Identify which cell holds the provided text, then report its [X, Y] central coordinate. 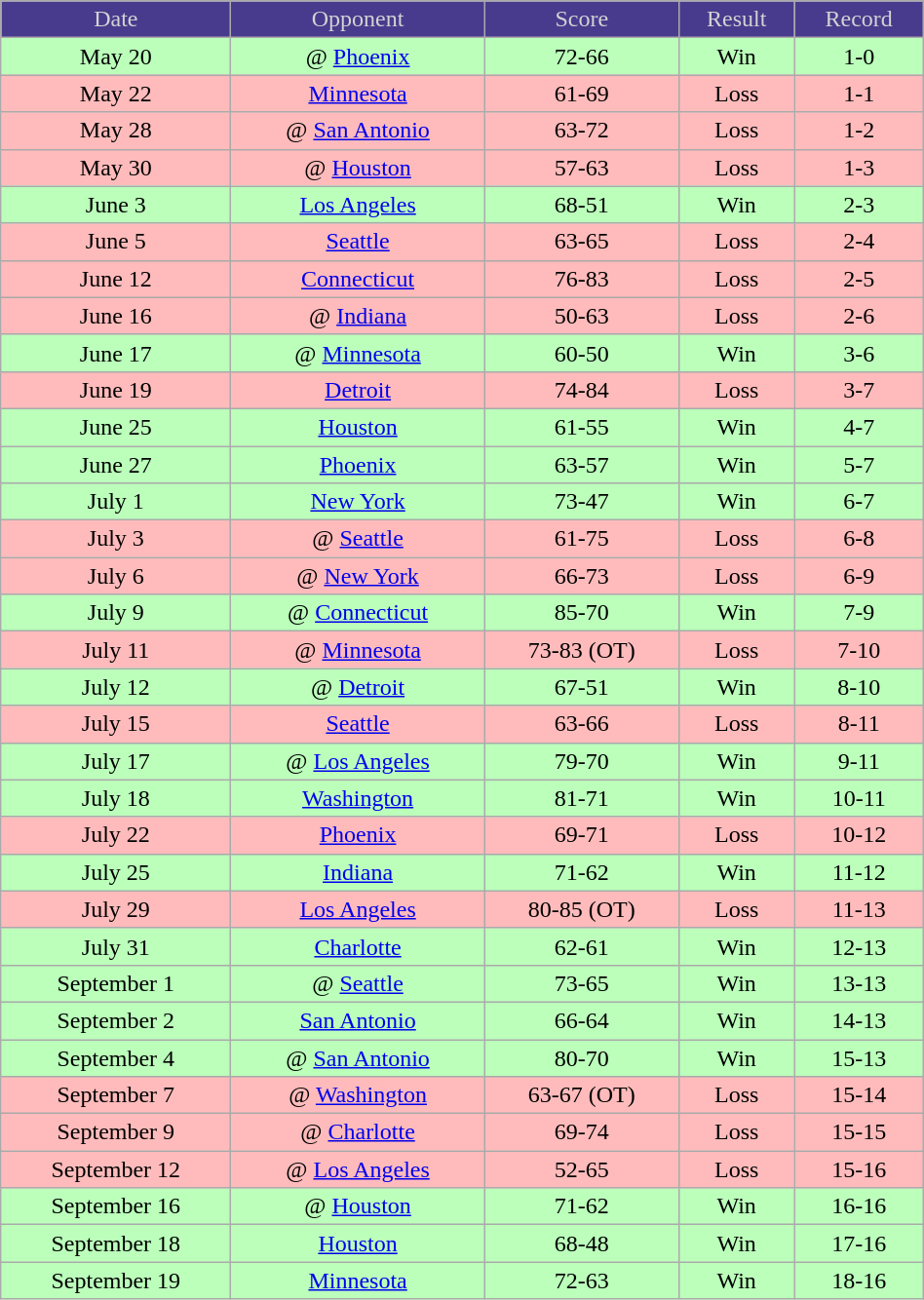
8-11 [859, 724]
3-6 [859, 353]
Score [581, 19]
85-70 [581, 613]
15-13 [859, 1057]
Indiana [358, 872]
72-66 [581, 57]
63-57 [581, 465]
Charlotte [358, 946]
61-75 [581, 539]
June 5 [116, 242]
Washington [358, 798]
6-7 [859, 502]
11-12 [859, 872]
63-67 (OT) [581, 1095]
June 12 [116, 279]
73-65 [581, 983]
18-16 [859, 1281]
Connecticut [358, 279]
2-6 [859, 316]
September 7 [116, 1095]
July 11 [116, 650]
2-3 [859, 205]
2-4 [859, 242]
63-72 [581, 131]
May 28 [116, 131]
6-9 [859, 576]
80-85 (OT) [581, 909]
17-16 [859, 1243]
June 25 [116, 427]
57-63 [581, 168]
September 2 [116, 1020]
2-5 [859, 279]
73-47 [581, 502]
June 16 [116, 316]
50-63 [581, 316]
June 3 [116, 205]
July 31 [116, 946]
September 18 [116, 1243]
63-66 [581, 724]
63-65 [581, 242]
July 22 [116, 835]
72-63 [581, 1281]
74-84 [581, 390]
@ Charlotte [358, 1132]
8-10 [859, 687]
1-2 [859, 131]
14-13 [859, 1020]
68-51 [581, 205]
July 1 [116, 502]
Opponent [358, 19]
July 25 [116, 872]
September 12 [116, 1169]
15-16 [859, 1169]
@ Connecticut [358, 613]
July 6 [116, 576]
July 17 [116, 761]
September 19 [116, 1281]
June 17 [116, 353]
81-71 [581, 798]
76-83 [581, 279]
10-12 [859, 835]
61-69 [581, 94]
79-70 [581, 761]
1-0 [859, 57]
July 3 [116, 539]
3-7 [859, 390]
62-61 [581, 946]
July 9 [116, 613]
San Antonio [358, 1020]
10-11 [859, 798]
5-7 [859, 465]
July 29 [116, 909]
May 20 [116, 57]
June 27 [116, 465]
61-55 [581, 427]
September 1 [116, 983]
12-13 [859, 946]
4-7 [859, 427]
9-11 [859, 761]
Record [859, 19]
66-73 [581, 576]
July 15 [116, 724]
Detroit [358, 390]
1-3 [859, 168]
80-70 [581, 1057]
69-74 [581, 1132]
September 9 [116, 1132]
June 19 [116, 390]
73-83 (OT) [581, 650]
@ Phoenix [358, 57]
69-71 [581, 835]
1-1 [859, 94]
7-10 [859, 650]
13-13 [859, 983]
@ Washington [358, 1095]
Date [116, 19]
11-13 [859, 909]
15-15 [859, 1132]
May 22 [116, 94]
@ New York [358, 576]
7-9 [859, 613]
52-65 [581, 1169]
Result [737, 19]
60-50 [581, 353]
September 4 [116, 1057]
May 30 [116, 168]
September 16 [116, 1206]
67-51 [581, 687]
@ Detroit [358, 687]
July 12 [116, 687]
New York [358, 502]
July 18 [116, 798]
@ Indiana [358, 316]
68-48 [581, 1243]
66-64 [581, 1020]
6-8 [859, 539]
16-16 [859, 1206]
15-14 [859, 1095]
